For the text-containing cell, return its midpoint in (x, y) coordinate format. 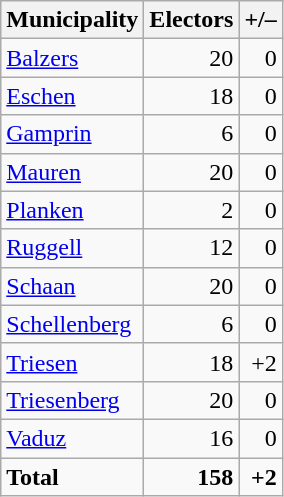
Total (72, 477)
Mauren (72, 172)
Triesenberg (72, 400)
12 (192, 248)
Ruggell (72, 248)
Schaan (72, 286)
Vaduz (72, 438)
Eschen (72, 96)
Triesen (72, 362)
16 (192, 438)
+/– (260, 20)
Municipality (72, 20)
Balzers (72, 58)
2 (192, 210)
158 (192, 477)
Schellenberg (72, 324)
Electors (192, 20)
Planken (72, 210)
Gamprin (72, 134)
